From the cell containing the given text, extract its center point as (X, Y) coordinate. 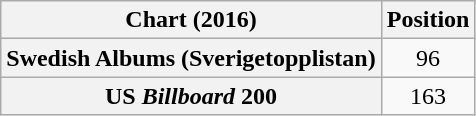
163 (428, 96)
Swedish Albums (Sverigetopplistan) (191, 58)
US Billboard 200 (191, 96)
96 (428, 58)
Chart (2016) (191, 20)
Position (428, 20)
